Pinpoint the cell where the given text exists, returning its [X, Y] midpoint coordinate. 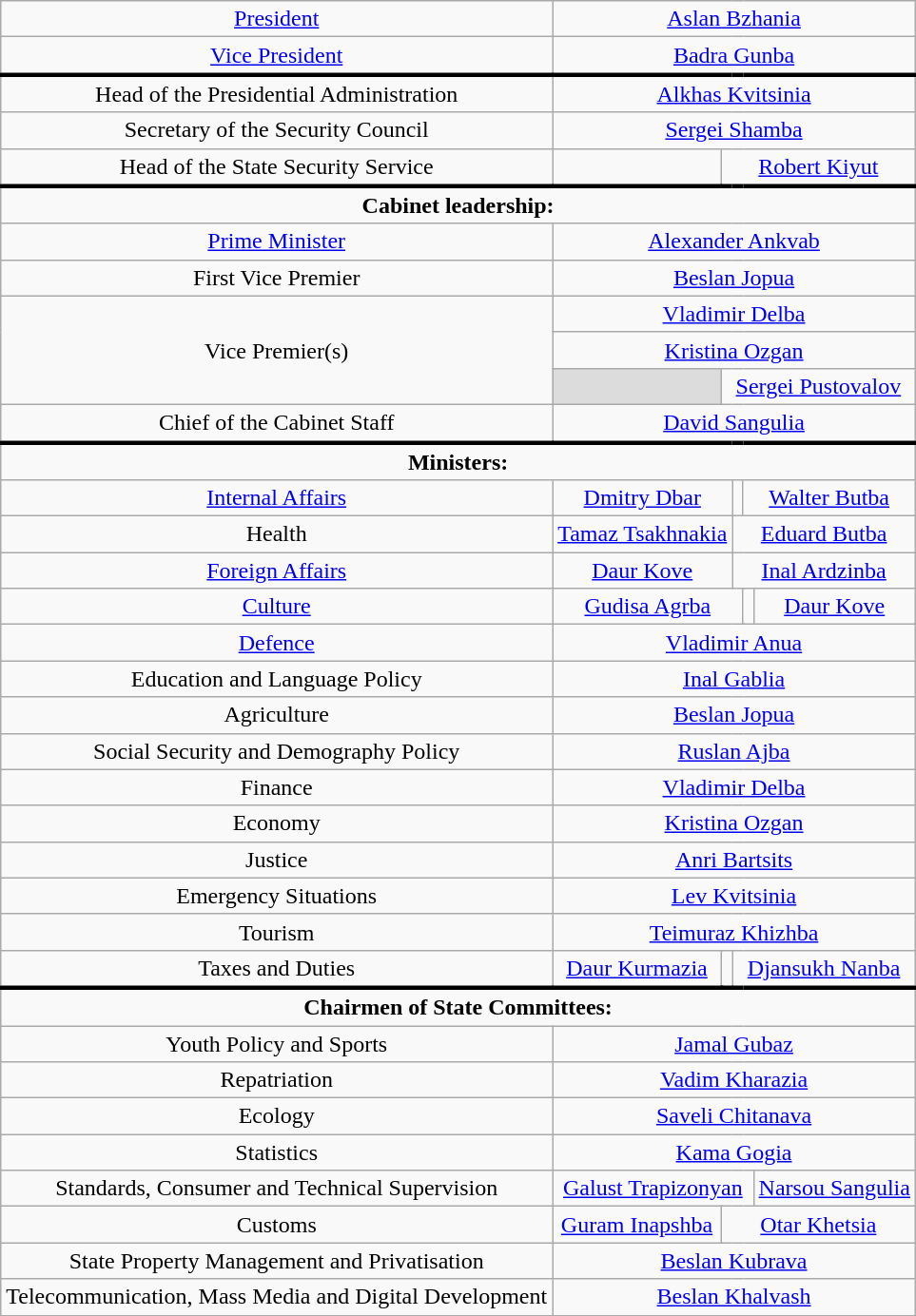
Inal Ardzinba [824, 571]
Galust Trapizonyan [653, 1189]
Economy [277, 823]
Customs [277, 1225]
Djansukh Nanba [824, 969]
Dmitry Dbar [643, 498]
Telecommunication, Mass Media and Digital Development [277, 1297]
Narsou Sangulia [834, 1189]
Internal Affairs [277, 498]
Teimuraz Khizhba [734, 932]
Vladimir Anua [734, 643]
Sergei Shamba [734, 130]
Culture [277, 607]
Vice President [277, 56]
Beslan Khalvash [734, 1297]
Aslan Bzhania [734, 19]
Beslan Kubrava [734, 1261]
Sergei Pustovalov [818, 386]
Walter Butba [829, 498]
Anri Bartsits [734, 860]
Guram Inapshba [637, 1225]
Jamal Gubaz [734, 1043]
Alexander Ankvab [734, 242]
Head of the State Security Service [277, 167]
Education and Language Policy [277, 679]
Eduard Butba [824, 534]
Ecology [277, 1116]
Vadim Kharazia [734, 1080]
Inal Gablia [734, 679]
Foreign Affairs [277, 571]
Justice [277, 860]
State Property Management and Privatisation [277, 1261]
Repatriation [277, 1080]
Prime Minister [277, 242]
Otar Khetsia [818, 1225]
Social Security and Demography Policy [277, 751]
Statistics [277, 1152]
Tourism [277, 932]
President [277, 19]
Ruslan Ajba [734, 751]
Daur Kurmazia [637, 969]
Health [277, 534]
Kama Gogia [734, 1152]
Gudisa Agrba [648, 607]
Emergency Situations [277, 896]
Chief of the Cabinet Staff [277, 423]
Saveli Chitanava [734, 1116]
Taxes and Duties [277, 969]
Robert Kiyut [818, 167]
Ministers: [458, 461]
Youth Policy and Sports [277, 1043]
Finance [277, 787]
Defence [277, 643]
Cabinet leadership: [458, 205]
First Vice Premier [277, 278]
Badra Gunba [734, 56]
Head of the Presidential Administration [277, 93]
Standards, Consumer and Technical Supervision [277, 1189]
Chairmen of State Committees: [458, 1007]
Agriculture [277, 715]
Tamaz Tsakhnakia [643, 534]
Lev Kvitsinia [734, 896]
Secretary of the Security Council [277, 130]
Vice Premier(s) [277, 350]
Alkhas Kvitsinia [734, 93]
David Sangulia [734, 423]
